Scan for the cell matching the given text and deliver its [x, y] coordinate at center. 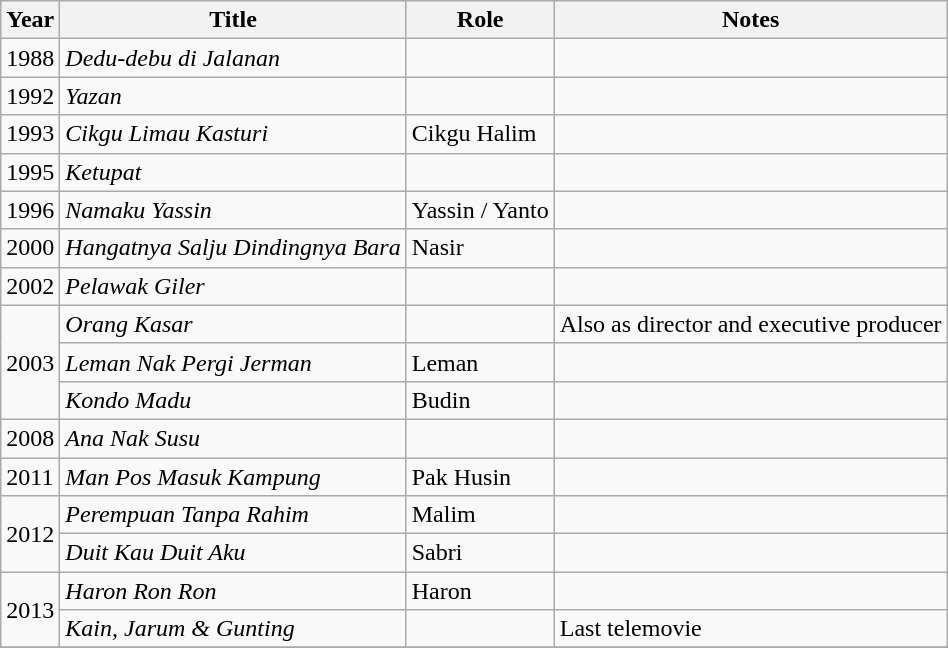
Notes [750, 20]
Nasir [480, 248]
1995 [30, 172]
1996 [30, 210]
2013 [30, 610]
Ketupat [233, 172]
Kondo Madu [233, 400]
1993 [30, 134]
Cikgu Limau Kasturi [233, 134]
Title [233, 20]
Leman Nak Pergi Jerman [233, 362]
Ana Nak Susu [233, 438]
Year [30, 20]
2008 [30, 438]
Budin [480, 400]
Also as director and executive producer [750, 324]
Namaku Yassin [233, 210]
Yazan [233, 96]
2002 [30, 286]
2011 [30, 477]
2003 [30, 362]
2000 [30, 248]
Malim [480, 515]
2012 [30, 534]
1988 [30, 58]
Haron [480, 591]
Pak Husin [480, 477]
Kain, Jarum & Gunting [233, 629]
Dedu-debu di Jalanan [233, 58]
Perempuan Tanpa Rahim [233, 515]
Yassin / Yanto [480, 210]
Hangatnya Salju Dindingnya Bara [233, 248]
Role [480, 20]
Sabri [480, 553]
Man Pos Masuk Kampung [233, 477]
Pelawak Giler [233, 286]
Orang Kasar [233, 324]
Last telemovie [750, 629]
Haron Ron Ron [233, 591]
Leman [480, 362]
1992 [30, 96]
Duit Kau Duit Aku [233, 553]
Cikgu Halim [480, 134]
